Search for the cell housing the specified text and yield its (X, Y) center coordinate. 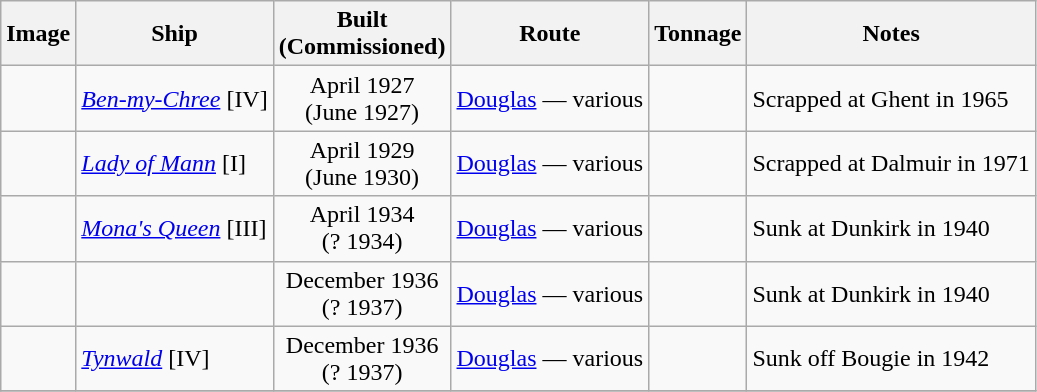
Mona's Queen [III] (174, 228)
Notes (891, 34)
Ben-my-Chree [IV] (174, 98)
Tynwald [IV] (174, 358)
Ship (174, 34)
Built(Commissioned) (362, 34)
April 1927(June 1927) (362, 98)
Tonnage (698, 34)
Route (550, 34)
Sunk off Bougie in 1942 (891, 358)
Scrapped at Dalmuir in 1971 (891, 164)
Lady of Mann [I] (174, 164)
Image (38, 34)
April 1929(June 1930) (362, 164)
April 1934(? 1934) (362, 228)
Scrapped at Ghent in 1965 (891, 98)
